Extract the (X, Y) coordinate from the center of the cell holding the provided text.  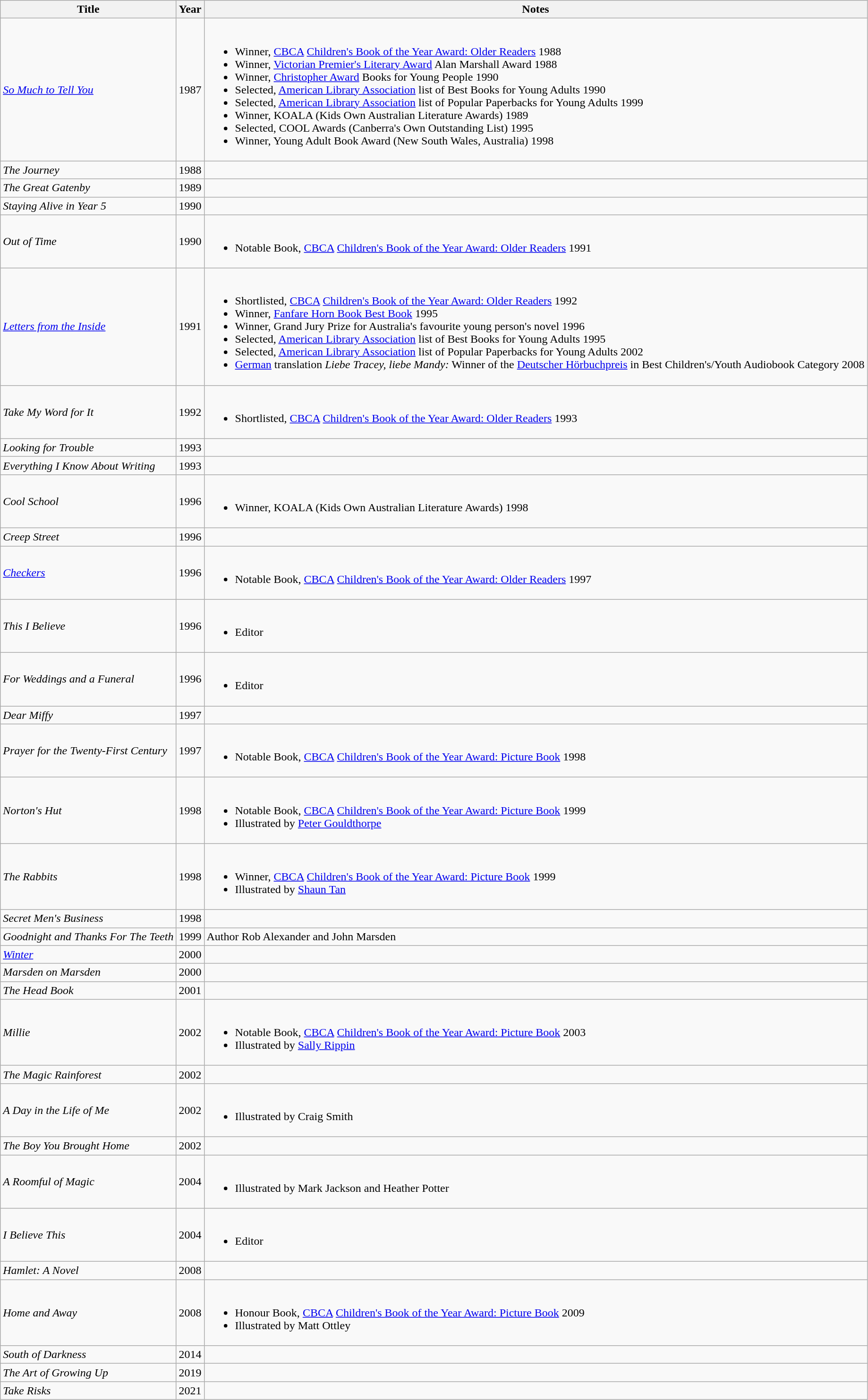
Take Risks (88, 1391)
Cool School (88, 501)
Out of Time (88, 242)
2019 (190, 1373)
Honour Book, CBCA Children's Book of the Year Award: Picture Book 2009Illustrated by Matt Ottley (536, 1313)
Notable Book, CBCA Children's Book of the Year Award: Picture Book 1998 (536, 751)
Staying Alive in Year 5 (88, 206)
Notable Book, CBCA Children's Book of the Year Award: Older Readers 1991 (536, 242)
A Roomful of Magic (88, 1181)
Prayer for the Twenty-First Century (88, 751)
Looking for Trouble (88, 447)
Goodnight and Thanks For The Teeth (88, 936)
Winner, KOALA (Kids Own Australian Literature Awards) 1998 (536, 501)
Checkers (88, 572)
Notable Book, CBCA Children's Book of the Year Award: Picture Book 1999Illustrated by Peter Gouldthorpe (536, 810)
Home and Away (88, 1313)
This I Believe (88, 626)
Shortlisted, CBCA Children's Book of the Year Award: Older Readers 1993 (536, 412)
1989 (190, 188)
Marsden on Marsden (88, 972)
2014 (190, 1355)
The Head Book (88, 990)
The Art of Growing Up (88, 1373)
The Magic Rainforest (88, 1074)
1992 (190, 412)
Take My Word for It (88, 412)
Dear Miffy (88, 715)
2021 (190, 1391)
Notable Book, CBCA Children's Book of the Year Award: Older Readers 1997 (536, 572)
So Much to Tell You (88, 90)
Year (190, 9)
Secret Men's Business (88, 919)
Millie (88, 1032)
Notes (536, 9)
Notable Book, CBCA Children's Book of the Year Award: Picture Book 2003Illustrated by Sally Rippin (536, 1032)
Title (88, 9)
Illustrated by Craig Smith (536, 1110)
Hamlet: A Novel (88, 1271)
1999 (190, 936)
The Great Gatenby (88, 188)
South of Darkness (88, 1355)
1987 (190, 90)
Everything I Know About Writing (88, 465)
The Boy You Brought Home (88, 1146)
2001 (190, 990)
Winner, CBCA Children's Book of the Year Award: Picture Book 1999Illustrated by Shaun Tan (536, 877)
For Weddings and a Funeral (88, 680)
Creep Street (88, 537)
Letters from the Inside (88, 327)
I Believe This (88, 1235)
Illustrated by Mark Jackson and Heather Potter (536, 1181)
Author Rob Alexander and John Marsden (536, 936)
1991 (190, 327)
1988 (190, 170)
The Journey (88, 170)
The Rabbits (88, 877)
Winter (88, 954)
Norton's Hut (88, 810)
A Day in the Life of Me (88, 1110)
